Locate the cell with the specified text and output its (x, y) center coordinate. 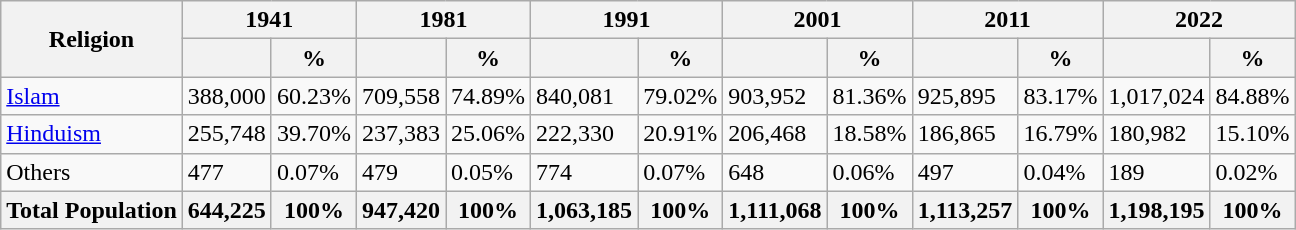
2022 (1199, 20)
1,113,257 (965, 210)
Others (92, 172)
Total Population (92, 210)
84.88% (1252, 96)
709,558 (400, 96)
2011 (1008, 20)
0.05% (488, 172)
222,330 (584, 134)
477 (226, 172)
25.06% (488, 134)
189 (1156, 172)
16.79% (1060, 134)
18.58% (870, 134)
39.70% (314, 134)
497 (965, 172)
20.91% (680, 134)
1991 (627, 20)
479 (400, 172)
255,748 (226, 134)
1,063,185 (584, 210)
1,198,195 (1156, 210)
Religion (92, 39)
388,000 (226, 96)
0.04% (1060, 172)
0.02% (1252, 172)
774 (584, 172)
206,468 (775, 134)
1,111,068 (775, 210)
81.36% (870, 96)
79.02% (680, 96)
840,081 (584, 96)
83.17% (1060, 96)
15.10% (1252, 134)
237,383 (400, 134)
180,982 (1156, 134)
903,952 (775, 96)
Islam (92, 96)
644,225 (226, 210)
1941 (269, 20)
648 (775, 172)
2001 (818, 20)
60.23% (314, 96)
1,017,024 (1156, 96)
0.06% (870, 172)
925,895 (965, 96)
74.89% (488, 96)
1981 (443, 20)
Hinduism (92, 134)
947,420 (400, 210)
186,865 (965, 134)
